Capture the cell that displays the provided text and extract its [X, Y] central coordinate. 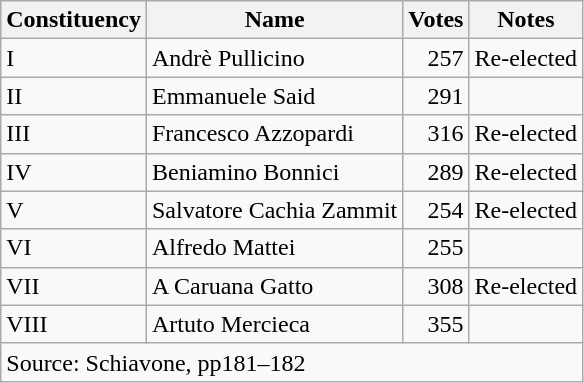
A Caruana Gatto [274, 286]
V [74, 210]
Constituency [74, 20]
Notes [526, 20]
VII [74, 286]
Artuto Mercieca [274, 324]
291 [436, 96]
I [74, 58]
III [74, 134]
Source: Schiavone, pp181–182 [292, 362]
289 [436, 172]
VI [74, 248]
IV [74, 172]
Emmanuele Said [274, 96]
Francesco Azzopardi [274, 134]
Votes [436, 20]
308 [436, 286]
II [74, 96]
Beniamino Bonnici [274, 172]
257 [436, 58]
254 [436, 210]
VIII [74, 324]
316 [436, 134]
Alfredo Mattei [274, 248]
255 [436, 248]
Andrè Pullicino [274, 58]
Salvatore Cachia Zammit [274, 210]
355 [436, 324]
Name [274, 20]
